Determine the (X, Y) coordinate at the center of the cell enclosing the given text.  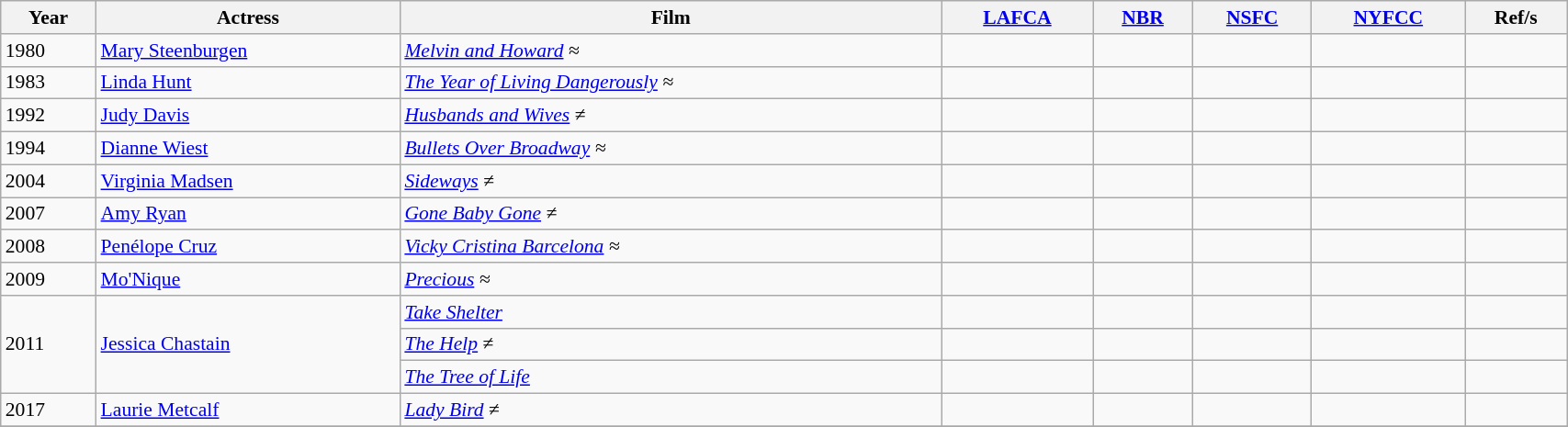
Dianne Wiest (248, 149)
Year (49, 17)
The Tree of Life (671, 377)
NSFC (1252, 17)
1994 (49, 149)
1980 (49, 51)
Melvin and Howard ≈ (671, 51)
NBR (1143, 17)
Mary Steenburgen (248, 51)
2008 (49, 247)
Take Shelter (671, 312)
Ref/s (1516, 17)
Precious ≈ (671, 279)
Sideways ≠ (671, 181)
Actress (248, 17)
The Year of Living Dangerously ≈ (671, 83)
Husbands and Wives ≠ (671, 116)
Bullets Over Broadway ≈ (671, 149)
2009 (49, 279)
The Help ≠ (671, 344)
2004 (49, 181)
Amy Ryan (248, 214)
2007 (49, 214)
Laurie Metcalf (248, 410)
Penélope Cruz (248, 247)
Film (671, 17)
Vicky Cristina Barcelona ≈ (671, 247)
Lady Bird ≠ (671, 410)
Mo'Nique (248, 279)
2017 (49, 410)
Virginia Madsen (248, 181)
1992 (49, 116)
Judy Davis (248, 116)
LAFCA (1018, 17)
NYFCC (1389, 17)
2011 (49, 345)
Linda Hunt (248, 83)
Jessica Chastain (248, 345)
Gone Baby Gone ≠ (671, 214)
1983 (49, 83)
